Capture the cell that displays the provided text and extract its [x, y] central coordinate. 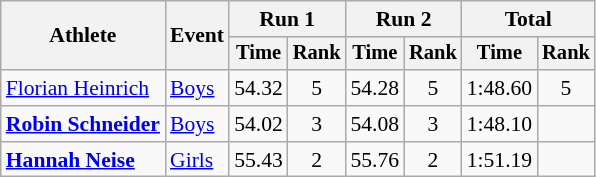
Athlete [83, 36]
Robin Schneider [83, 124]
1:48.60 [500, 88]
1:48.10 [500, 124]
Run 2 [403, 19]
54.02 [258, 124]
54.08 [374, 124]
Total [528, 19]
Run 1 [287, 19]
Florian Heinrich [83, 88]
54.28 [374, 88]
Event [197, 36]
54.32 [258, 88]
